Detect which cell encompasses the target text, then output its [X, Y] center coordinate. 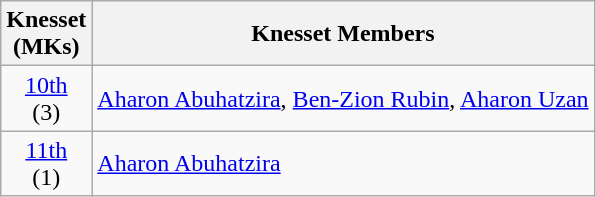
Knesset Members [343, 34]
Aharon Abuhatzira [343, 164]
Aharon Abuhatzira, Ben-Zion Rubin, Aharon Uzan [343, 98]
10th(3) [46, 98]
11th(1) [46, 164]
Knesset(MKs) [46, 34]
